Pinpoint the cell where the given text exists, returning its [X, Y] midpoint coordinate. 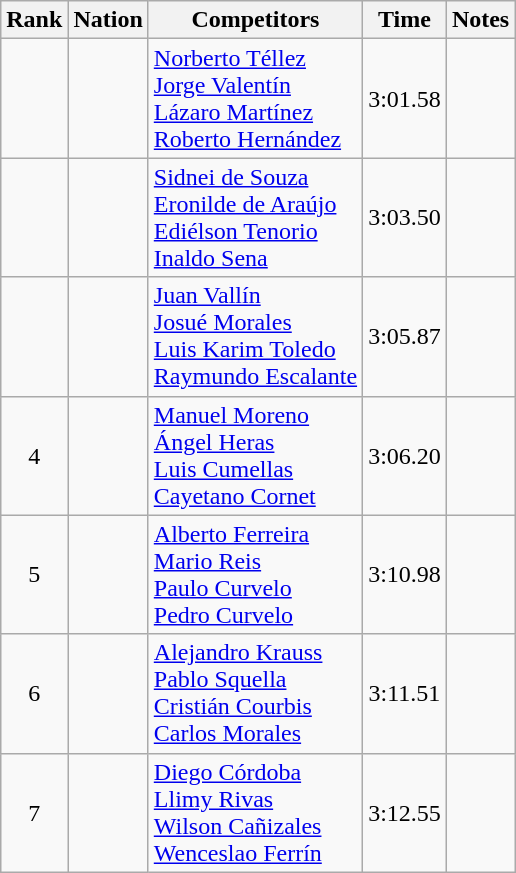
7 [34, 812]
3:05.87 [405, 336]
Notes [480, 20]
3:03.50 [405, 218]
Rank [34, 20]
3:06.20 [405, 456]
Alberto FerreiraMario ReisPaulo CurveloPedro Curvelo [255, 574]
Nation [108, 20]
Alejandro KraussPablo SquellaCristián CourbisCarlos Morales [255, 694]
3:01.58 [405, 98]
4 [34, 456]
3:12.55 [405, 812]
5 [34, 574]
Juan VallínJosué MoralesLuis Karim ToledoRaymundo Escalante [255, 336]
Competitors [255, 20]
Diego CórdobaLlimy RivasWilson CañizalesWenceslao Ferrín [255, 812]
6 [34, 694]
3:11.51 [405, 694]
Manuel MorenoÁngel HerasLuis CumellasCayetano Cornet [255, 456]
Sidnei de SouzaEronilde de AraújoEdiélson TenorioInaldo Sena [255, 218]
3:10.98 [405, 574]
Time [405, 20]
Norberto TéllezJorge ValentínLázaro MartínezRoberto Hernández [255, 98]
